Return [X, Y] of the center of cell containing provided text 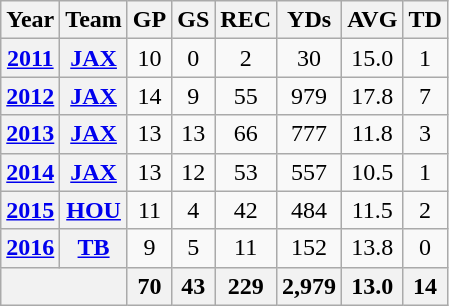
REC [246, 20]
10 [149, 58]
55 [246, 96]
70 [149, 286]
2014 [30, 172]
7 [425, 96]
11.5 [372, 210]
2,979 [310, 286]
5 [194, 248]
152 [310, 248]
2015 [30, 210]
HOU [94, 210]
Team [94, 20]
484 [310, 210]
17.8 [372, 96]
13.8 [372, 248]
Year [30, 20]
2016 [30, 248]
30 [310, 58]
15.0 [372, 58]
53 [246, 172]
GP [149, 20]
TD [425, 20]
11.8 [372, 134]
4 [194, 210]
43 [194, 286]
13.0 [372, 286]
12 [194, 172]
TB [94, 248]
YDs [310, 20]
2011 [30, 58]
2013 [30, 134]
66 [246, 134]
777 [310, 134]
229 [246, 286]
10.5 [372, 172]
AVG [372, 20]
2012 [30, 96]
42 [246, 210]
979 [310, 96]
3 [425, 134]
GS [194, 20]
557 [310, 172]
